Return the [x, y] coordinate for the center point of the cell that contains the specified text.  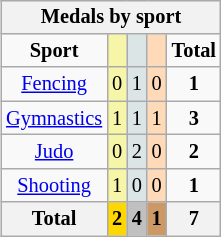
3 [194, 118]
7 [194, 219]
Fencing [54, 84]
Shooting [54, 185]
Gymnastics [54, 118]
Sport [54, 51]
Medals by sport [111, 17]
4 [137, 219]
Judo [54, 152]
